Provide the [x, y] coordinate of the cell's center where the given text is located.  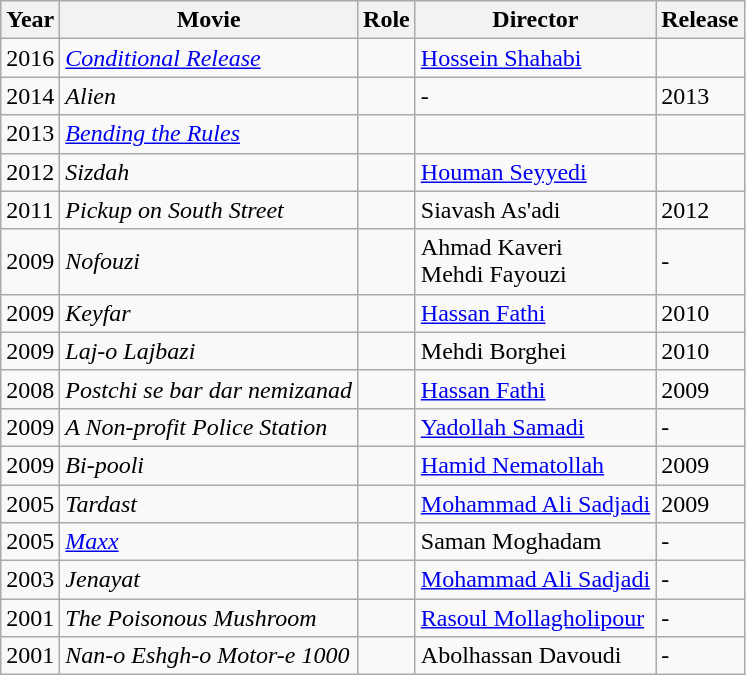
2003 [30, 580]
Director [535, 20]
Tardast [209, 503]
Maxx [209, 542]
Role [387, 20]
Jenayat [209, 580]
Hamid Nematollah [535, 465]
Yadollah Samadi [535, 427]
Laj-o Lajbazi [209, 351]
Bending the Rules [209, 134]
Nan-o Eshgh-o Motor-e 1000 [209, 656]
Conditional Release [209, 58]
Ahmad KaveriMehdi Fayouzi [535, 262]
Hossein Shahabi [535, 58]
Abolhassan Davoudi [535, 656]
Keyfar [209, 313]
The Poisonous Mushroom [209, 618]
Saman Moghadam [535, 542]
Movie [209, 20]
Pickup on South Street [209, 210]
2008 [30, 389]
2016 [30, 58]
A Non-profit Police Station [209, 427]
Alien [209, 96]
Release [700, 20]
Houman Seyyedi [535, 172]
Bi-pooli [209, 465]
2014 [30, 96]
Mehdi Borghei [535, 351]
Year [30, 20]
Rasoul Mollagholipour [535, 618]
Sizdah [209, 172]
Postchi se bar dar nemizanad [209, 389]
Siavash As'adi [535, 210]
Nofouzi [209, 262]
2011 [30, 210]
